Provide the [x, y] coordinate of the cell's center where the given text is located.  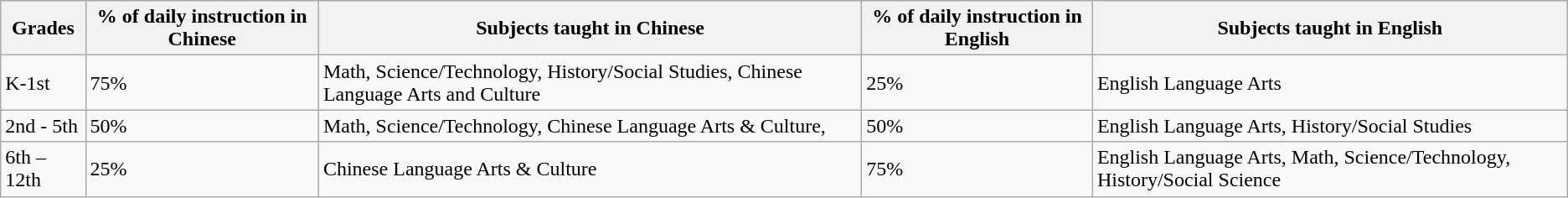
Grades [44, 29]
% of daily instruction in English [977, 29]
English Language Arts [1330, 82]
2nd - 5th [44, 126]
K-1st [44, 82]
Math, Science/Technology, History/Social Studies, Chinese Language Arts and Culture [590, 82]
English Language Arts, History/Social Studies [1330, 126]
Subjects taught in English [1330, 29]
% of daily instruction in Chinese [202, 29]
Chinese Language Arts & Culture [590, 169]
Math, Science/Technology, Chinese Language Arts & Culture, [590, 126]
English Language Arts, Math, Science/Technology, History/Social Science [1330, 169]
6th – 12th [44, 169]
Subjects taught in Chinese [590, 29]
